Find where the given text appears and provide that cell's center as [x, y] coordinate. 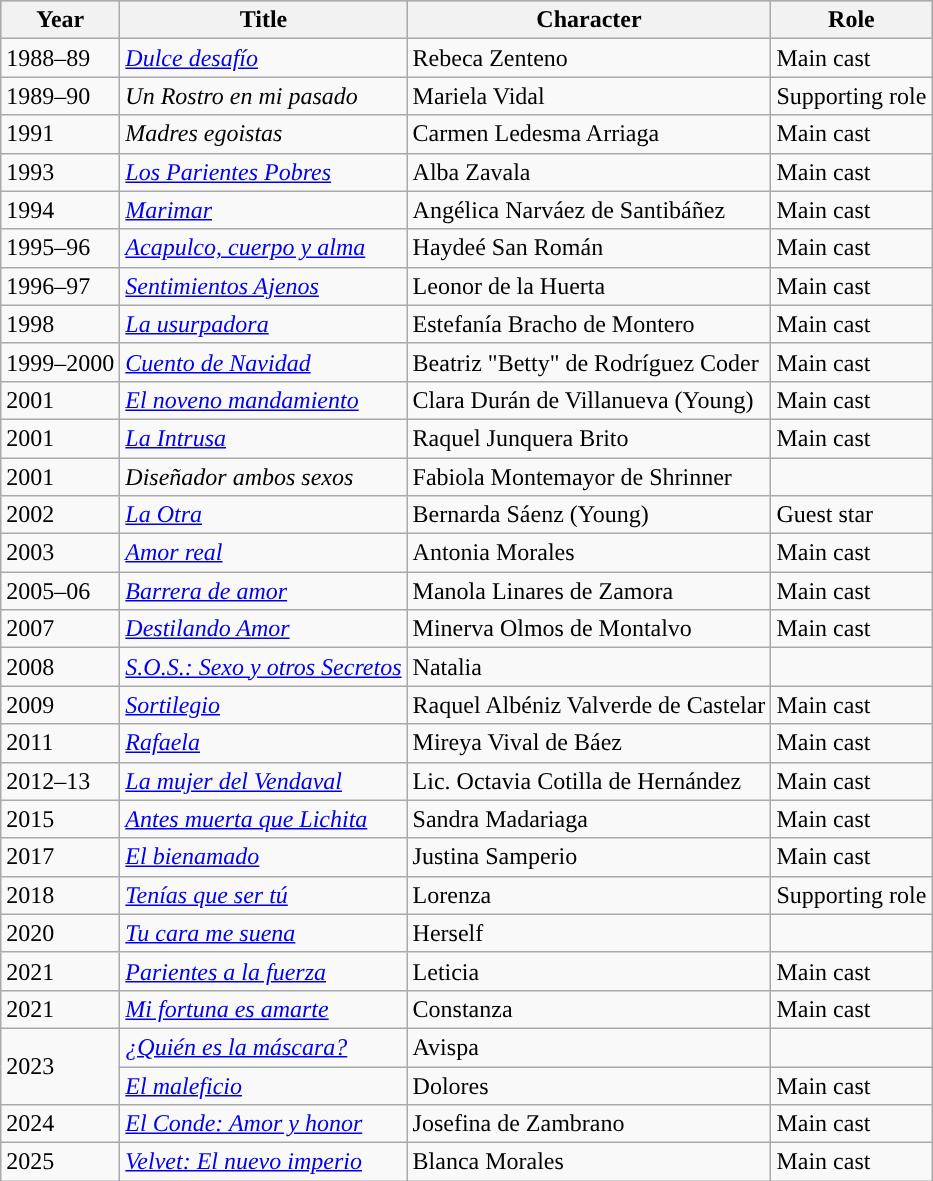
El maleficio [264, 1085]
Year [60, 20]
Character [589, 20]
Parientes a la fuerza [264, 971]
Lic. Octavia Cotilla de Hernández [589, 781]
Diseñador ambos sexos [264, 477]
Sandra Madariaga [589, 819]
2012–13 [60, 781]
Carmen Ledesma Arriaga [589, 134]
Beatriz "Betty" de Rodríguez Coder [589, 362]
2005–06 [60, 591]
La Intrusa [264, 438]
Lorenza [589, 895]
1999–2000 [60, 362]
Antonia Morales [589, 553]
1994 [60, 210]
Mi fortuna es amarte [264, 1009]
Raquel Albéniz Valverde de Castelar [589, 705]
1996–97 [60, 286]
Josefina de Zambrano [589, 1124]
La usurpadora [264, 324]
2002 [60, 515]
Manola Linares de Zamora [589, 591]
Angélica Narváez de Santibáñez [589, 210]
2009 [60, 705]
Cuento de Navidad [264, 362]
1991 [60, 134]
2015 [60, 819]
2024 [60, 1124]
Estefanía Bracho de Montero [589, 324]
Tenías que ser tú [264, 895]
Marimar [264, 210]
Clara Durán de Villanueva (Young) [589, 400]
2018 [60, 895]
Blanca Morales [589, 1162]
El Conde: Amor y honor [264, 1124]
Antes muerta que Lichita [264, 819]
Herself [589, 933]
Los Parientes Pobres [264, 172]
Dolores [589, 1085]
Dulce desafío [264, 58]
Destilando Amor [264, 629]
¿Quién es la máscara? [264, 1047]
1995–96 [60, 248]
Velvet: El nuevo imperio [264, 1162]
Natalia [589, 667]
Fabiola Montemayor de Shrinner [589, 477]
Mireya Vival de Báez [589, 743]
2020 [60, 933]
2003 [60, 553]
2011 [60, 743]
Mariela Vidal [589, 96]
2007 [60, 629]
Guest star [852, 515]
Sortilegio [264, 705]
2008 [60, 667]
La mujer del Vendaval [264, 781]
Barrera de amor [264, 591]
Alba Zavala [589, 172]
Madres egoistas [264, 134]
Leonor de la Huerta [589, 286]
1998 [60, 324]
Role [852, 20]
Leticia [589, 971]
Rafaela [264, 743]
Justina Samperio [589, 857]
Minerva Olmos de Montalvo [589, 629]
Constanza [589, 1009]
2017 [60, 857]
Acapulco, cuerpo y alma [264, 248]
Amor real [264, 553]
Haydeé San Román [589, 248]
S.O.S.: Sexo y otros Secretos [264, 667]
Sentimientos Ajenos [264, 286]
1993 [60, 172]
Bernarda Sáenz (Young) [589, 515]
Tu cara me suena [264, 933]
La Otra [264, 515]
Avispa [589, 1047]
2025 [60, 1162]
2023 [60, 1066]
Un Rostro en mi pasado [264, 96]
Rebeca Zenteno [589, 58]
El noveno mandamiento [264, 400]
1989–90 [60, 96]
El bienamado [264, 857]
1988–89 [60, 58]
Raquel Junquera Brito [589, 438]
Title [264, 20]
